Scan for the cell matching the given text and deliver its [X, Y] coordinate at center. 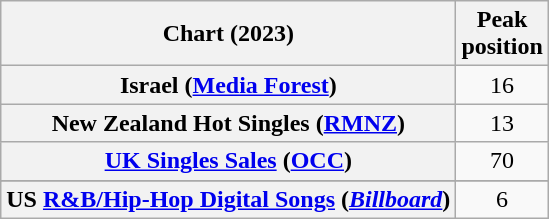
New Zealand Hot Singles (RMNZ) [228, 123]
UK Singles Sales (OCC) [228, 161]
US R&B/Hip-Hop Digital Songs (Billboard) [228, 199]
Israel (Media Forest) [228, 85]
Peak position [502, 34]
Chart (2023) [228, 34]
70 [502, 161]
16 [502, 85]
6 [502, 199]
13 [502, 123]
